Scan for the cell matching the given text and deliver its (X, Y) coordinate at center. 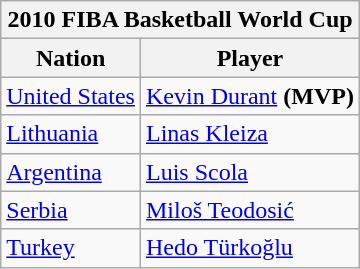
Turkey (71, 248)
Kevin Durant (MVP) (250, 96)
Argentina (71, 172)
Hedo Türkoğlu (250, 248)
Linas Kleiza (250, 134)
2010 FIBA Basketball World Cup (180, 20)
Serbia (71, 210)
Lithuania (71, 134)
Nation (71, 58)
Luis Scola (250, 172)
Miloš Teodosić (250, 210)
United States (71, 96)
Player (250, 58)
